Extract the [x, y] coordinate from the center of the cell holding the provided text.  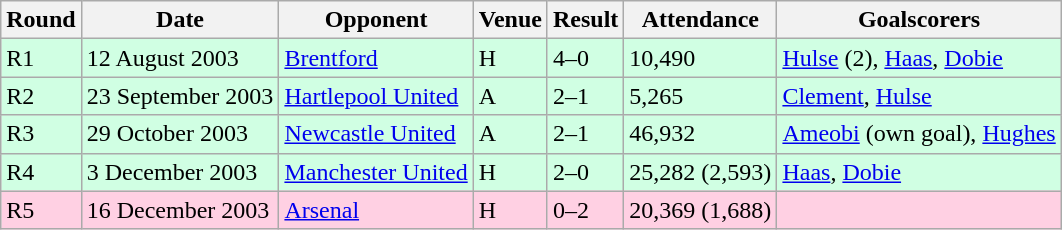
R1 [41, 58]
Ameobi (own goal), Hughes [919, 134]
Haas, Dobie [919, 172]
R3 [41, 134]
Manchester United [376, 172]
20,369 (1,688) [700, 210]
0–2 [585, 210]
Arsenal [376, 210]
Date [180, 20]
12 August 2003 [180, 58]
16 December 2003 [180, 210]
Hulse (2), Haas, Dobie [919, 58]
Round [41, 20]
R5 [41, 210]
R4 [41, 172]
46,932 [700, 134]
Goalscorers [919, 20]
3 December 2003 [180, 172]
4–0 [585, 58]
25,282 (2,593) [700, 172]
Opponent [376, 20]
10,490 [700, 58]
23 September 2003 [180, 96]
Result [585, 20]
Attendance [700, 20]
Hartlepool United [376, 96]
Venue [510, 20]
2–0 [585, 172]
Brentford [376, 58]
R2 [41, 96]
Newcastle United [376, 134]
Clement, Hulse [919, 96]
5,265 [700, 96]
29 October 2003 [180, 134]
